Capture the cell that displays the provided text and extract its [x, y] central coordinate. 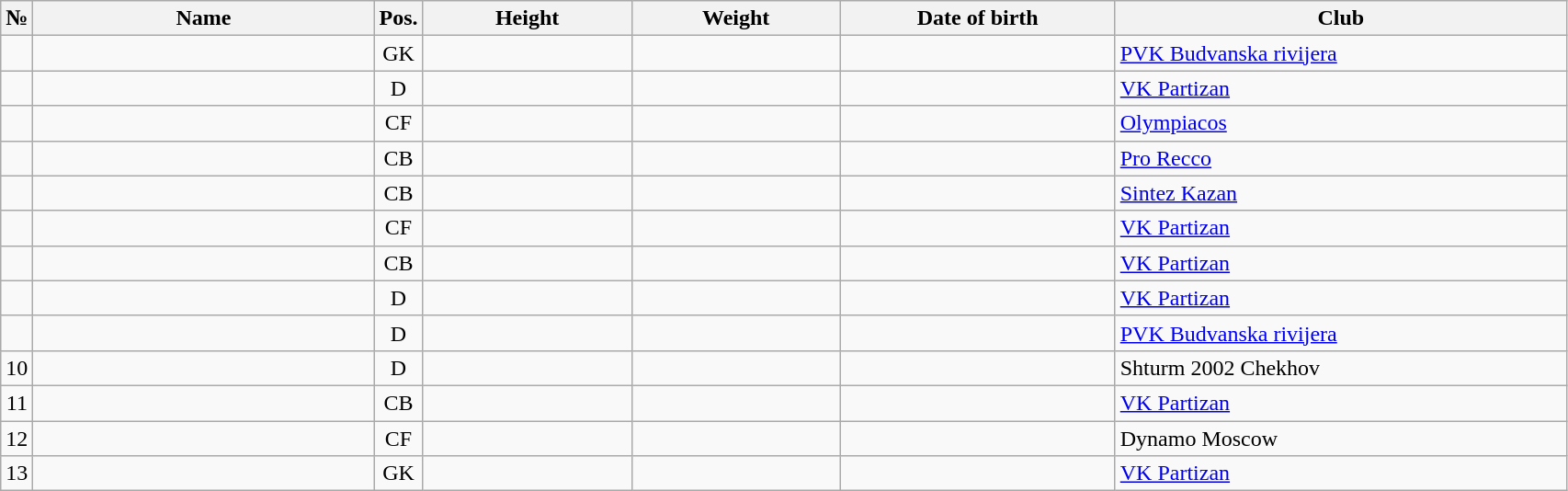
Pro Recco [1340, 158]
Weight [735, 18]
Dynamo Moscow [1340, 439]
Olympiacos [1340, 123]
10 [17, 368]
Sintez Kazan [1340, 193]
13 [17, 474]
Club [1340, 18]
11 [17, 403]
Pos. [399, 18]
№ [17, 18]
12 [17, 439]
Name [204, 18]
Height [528, 18]
Shturm 2002 Chekhov [1340, 368]
Date of birth [978, 18]
